For the text-containing cell, return its midpoint in (X, Y) coordinate format. 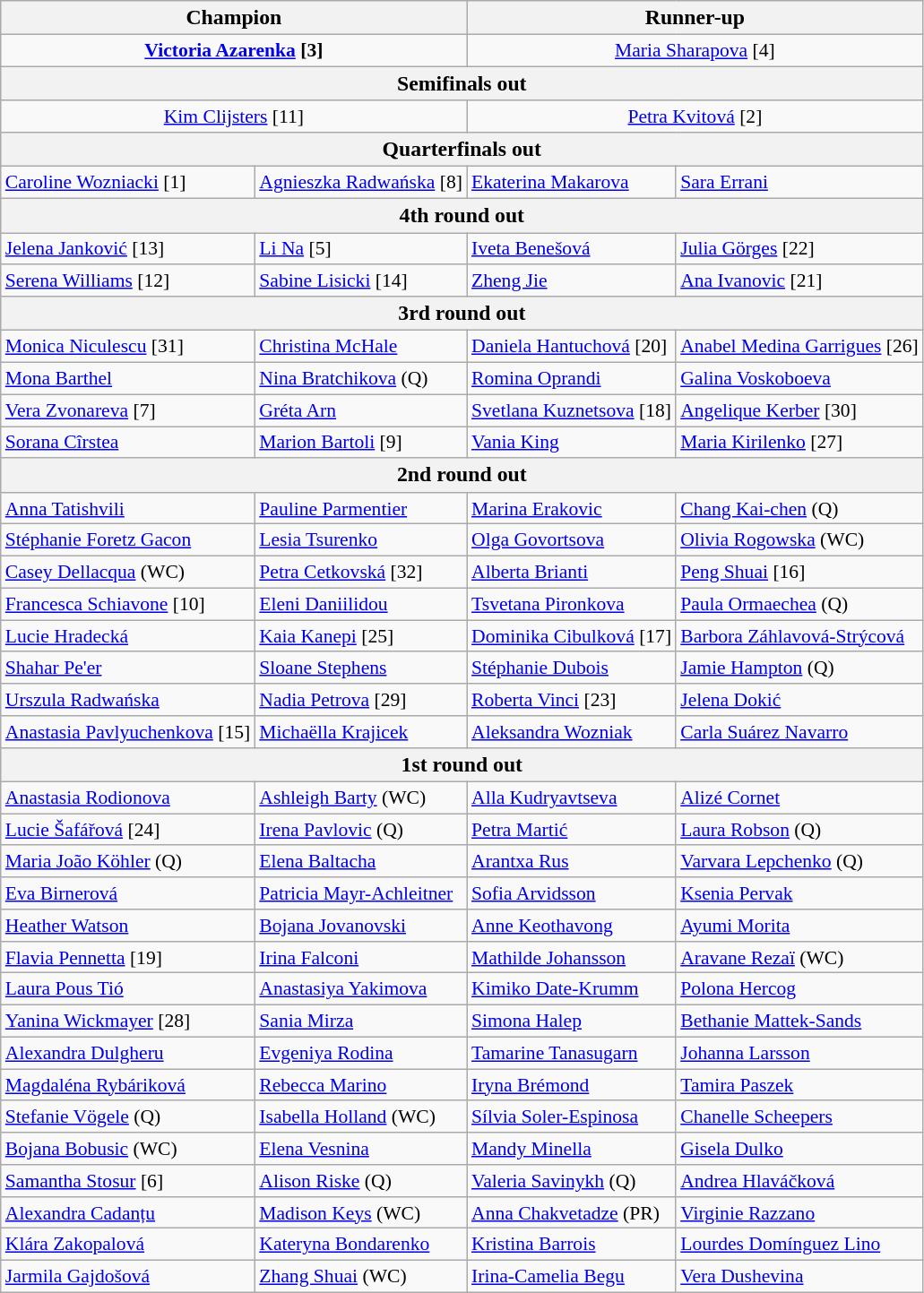
Svetlana Kuznetsova [18] (572, 410)
Sílvia Soler-Espinosa (572, 1117)
Alexandra Cadanțu (128, 1213)
Kimiko Date-Krumm (572, 989)
Irena Pavlovic (Q) (360, 830)
Francesca Schiavone [10] (128, 604)
Petra Cetkovská [32] (360, 573)
Pauline Parmentier (360, 509)
Jarmila Gajdošová (128, 1277)
Vania King (572, 443)
2nd round out (462, 476)
Eva Birnerová (128, 893)
Urszula Radwańska (128, 700)
Isabella Holland (WC) (360, 1117)
Paula Ormaechea (Q) (799, 604)
Maria Kirilenko [27] (799, 443)
Samantha Stosur [6] (128, 1181)
Peng Shuai [16] (799, 573)
3rd round out (462, 314)
Caroline Wozniacki [1] (128, 183)
Kateryna Bondarenko (360, 1245)
Barbora Záhlavová-Strýcová (799, 636)
Magdaléna Rybáriková (128, 1085)
Anna Tatishvili (128, 509)
Mona Barthel (128, 379)
Victoria Azarenka [3] (234, 51)
Angelique Kerber [30] (799, 410)
Yanina Wickmayer [28] (128, 1021)
Quarterfinals out (462, 150)
Anne Keothavong (572, 926)
Polona Hercog (799, 989)
Madison Keys (WC) (360, 1213)
Roberta Vinci [23] (572, 700)
Eleni Daniilidou (360, 604)
Alizé Cornet (799, 798)
Elena Vesnina (360, 1149)
Chang Kai-chen (Q) (799, 509)
Vera Dushevina (799, 1277)
Nina Bratchikova (Q) (360, 379)
Arantxa Rus (572, 862)
Iryna Brémond (572, 1085)
Maria João Köhler (Q) (128, 862)
Sara Errani (799, 183)
Anna Chakvetadze (PR) (572, 1213)
Stéphanie Foretz Gacon (128, 540)
Daniela Hantuchová [20] (572, 347)
Julia Görges [22] (799, 249)
Alberta Brianti (572, 573)
Sorana Cîrstea (128, 443)
Andrea Hlaváčková (799, 1181)
Rebecca Marino (360, 1085)
1st round out (462, 765)
Ayumi Morita (799, 926)
Tsvetana Pironkova (572, 604)
Alla Kudryavtseva (572, 798)
Valeria Savinykh (Q) (572, 1181)
Tamira Paszek (799, 1085)
Anastasiya Yakimova (360, 989)
Casey Dellacqua (WC) (128, 573)
Zhang Shuai (WC) (360, 1277)
Ekaterina Makarova (572, 183)
Shahar Pe'er (128, 668)
4th round out (462, 216)
Dominika Cibulková [17] (572, 636)
Heather Watson (128, 926)
Kim Clijsters [11] (234, 117)
Iveta Benešová (572, 249)
Zheng Jie (572, 281)
Elena Baltacha (360, 862)
Christina McHale (360, 347)
Simona Halep (572, 1021)
Semifinals out (462, 84)
Ksenia Pervak (799, 893)
Jamie Hampton (Q) (799, 668)
Flavia Pennetta [19] (128, 958)
Evgeniya Rodina (360, 1054)
Jelena Dokić (799, 700)
Carla Suárez Navarro (799, 732)
Varvara Lepchenko (Q) (799, 862)
Gréta Arn (360, 410)
Kristina Barrois (572, 1245)
Anastasia Pavlyuchenkova [15] (128, 732)
Agnieszka Radwańska [8] (360, 183)
Olga Govortsova (572, 540)
Sania Mirza (360, 1021)
Sabine Lisicki [14] (360, 281)
Laura Pous Tió (128, 989)
Ana Ivanovic [21] (799, 281)
Olivia Rogowska (WC) (799, 540)
Runner-up (695, 18)
Irina-Camelia Begu (572, 1277)
Stefanie Vögele (Q) (128, 1117)
Stéphanie Dubois (572, 668)
Alison Riske (Q) (360, 1181)
Li Na [5] (360, 249)
Chanelle Scheepers (799, 1117)
Lucie Šafářová [24] (128, 830)
Virginie Razzano (799, 1213)
Bojana Bobusic (WC) (128, 1149)
Monica Niculescu [31] (128, 347)
Maria Sharapova [4] (695, 51)
Galina Voskoboeva (799, 379)
Mathilde Johansson (572, 958)
Lucie Hradecká (128, 636)
Mandy Minella (572, 1149)
Romina Oprandi (572, 379)
Kaia Kanepi [25] (360, 636)
Vera Zvonareva [7] (128, 410)
Marina Erakovic (572, 509)
Laura Robson (Q) (799, 830)
Johanna Larsson (799, 1054)
Serena Williams [12] (128, 281)
Ashleigh Barty (WC) (360, 798)
Michaëlla Krajicek (360, 732)
Lourdes Domínguez Lino (799, 1245)
Jelena Janković [13] (128, 249)
Lesia Tsurenko (360, 540)
Irina Falconi (360, 958)
Aravane Rezaï (WC) (799, 958)
Petra Martić (572, 830)
Aleksandra Wozniak (572, 732)
Gisela Dulko (799, 1149)
Champion (234, 18)
Anastasia Rodionova (128, 798)
Alexandra Dulgheru (128, 1054)
Klára Zakopalová (128, 1245)
Anabel Medina Garrigues [26] (799, 347)
Patricia Mayr-Achleitner (360, 893)
Tamarine Tanasugarn (572, 1054)
Petra Kvitová [2] (695, 117)
Bojana Jovanovski (360, 926)
Nadia Petrova [29] (360, 700)
Sofia Arvidsson (572, 893)
Bethanie Mattek-Sands (799, 1021)
Sloane Stephens (360, 668)
Marion Bartoli [9] (360, 443)
